Return (X, Y) of the center of cell containing provided text 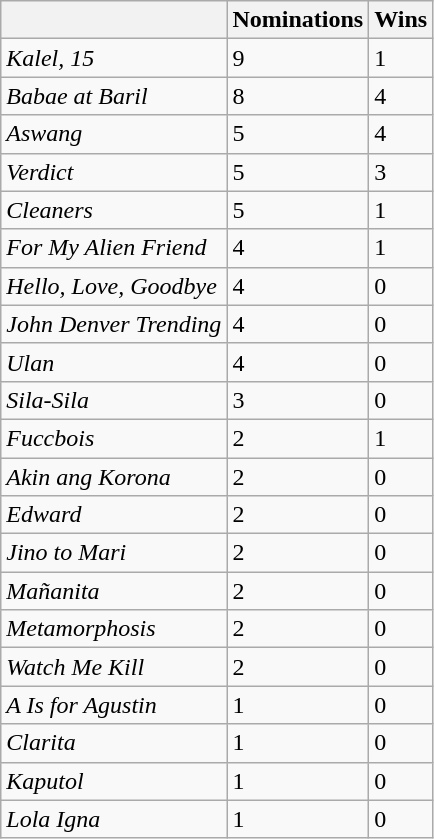
Kalel, 15 (114, 58)
Nominations (298, 20)
Cleaners (114, 210)
9 (298, 58)
Ulan (114, 362)
Clarita (114, 743)
Mañanita (114, 591)
Akin ang Korona (114, 477)
Wins (401, 20)
Fuccbois (114, 438)
John Denver Trending (114, 324)
Watch Me Kill (114, 667)
Verdict (114, 172)
Metamorphosis (114, 629)
Babae at Baril (114, 96)
Aswang (114, 134)
Kaputol (114, 781)
Hello, Love, Goodbye (114, 286)
For My Alien Friend (114, 248)
Lola Igna (114, 819)
Sila-Sila (114, 400)
Edward (114, 515)
A Is for Agustin (114, 705)
8 (298, 96)
Jino to Mari (114, 553)
